Scan for the cell matching the given text and deliver its [x, y] coordinate at center. 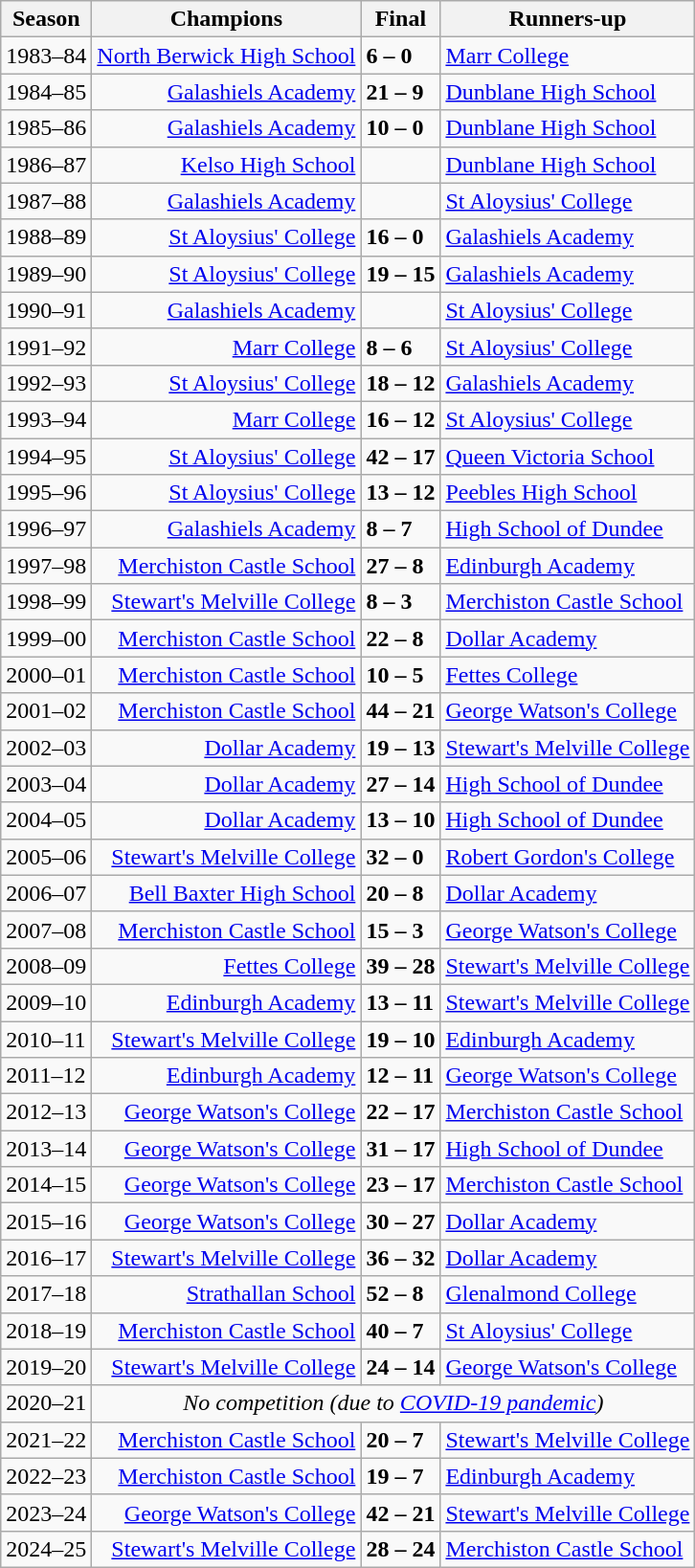
13 – 10 [400, 820]
44 – 21 [400, 711]
40 – 7 [400, 1331]
Peebles High School [568, 493]
27 – 14 [400, 784]
23 – 17 [400, 1185]
1990–91 [46, 310]
8 – 3 [400, 602]
2007–08 [46, 930]
13 – 11 [400, 1002]
8 – 6 [400, 347]
2008–09 [46, 966]
12 – 11 [400, 1076]
18 – 12 [400, 383]
22 – 8 [400, 638]
2009–10 [46, 1002]
2017–18 [46, 1294]
2020–21 [46, 1403]
Runners-up [568, 19]
1988–89 [46, 237]
Final [400, 19]
North Berwick High School [226, 56]
2011–12 [46, 1076]
Kelso High School [226, 165]
28 – 24 [400, 1549]
42 – 21 [400, 1512]
Robert Gordon's College [568, 857]
Season [46, 19]
2013–14 [46, 1149]
8 – 7 [400, 529]
20 – 7 [400, 1440]
19 – 15 [400, 274]
21 – 9 [400, 92]
Strathallan School [226, 1294]
36 – 32 [400, 1258]
1998–99 [46, 602]
30 – 27 [400, 1221]
16 – 12 [400, 419]
2006–07 [46, 893]
2022–23 [46, 1476]
1984–85 [46, 92]
2021–22 [46, 1440]
52 – 8 [400, 1294]
39 – 28 [400, 966]
2015–16 [46, 1221]
32 – 0 [400, 857]
2023–24 [46, 1512]
16 – 0 [400, 237]
24 – 14 [400, 1367]
Glenalmond College [568, 1294]
6 – 0 [400, 56]
1995–96 [46, 493]
10 – 5 [400, 675]
1993–94 [46, 419]
2000–01 [46, 675]
2001–02 [46, 711]
42 – 17 [400, 457]
1989–90 [46, 274]
Champions [226, 19]
No competition (due to COVID-19 pandemic) [393, 1403]
Bell Baxter High School [226, 893]
1999–00 [46, 638]
15 – 3 [400, 930]
19 – 13 [400, 748]
1992–93 [46, 383]
2010–11 [46, 1039]
2002–03 [46, 748]
2004–05 [46, 820]
2014–15 [46, 1185]
2016–17 [46, 1258]
1991–92 [46, 347]
1994–95 [46, 457]
2003–04 [46, 784]
1997–98 [46, 566]
22 – 17 [400, 1112]
1986–87 [46, 165]
2019–20 [46, 1367]
2024–25 [46, 1549]
19 – 7 [400, 1476]
10 – 0 [400, 128]
19 – 10 [400, 1039]
1985–86 [46, 128]
1987–88 [46, 201]
2018–19 [46, 1331]
2012–13 [46, 1112]
1996–97 [46, 529]
Queen Victoria School [568, 457]
20 – 8 [400, 893]
2005–06 [46, 857]
27 – 8 [400, 566]
1983–84 [46, 56]
31 – 17 [400, 1149]
13 – 12 [400, 493]
